For the text-containing cell, return its midpoint in (X, Y) coordinate format. 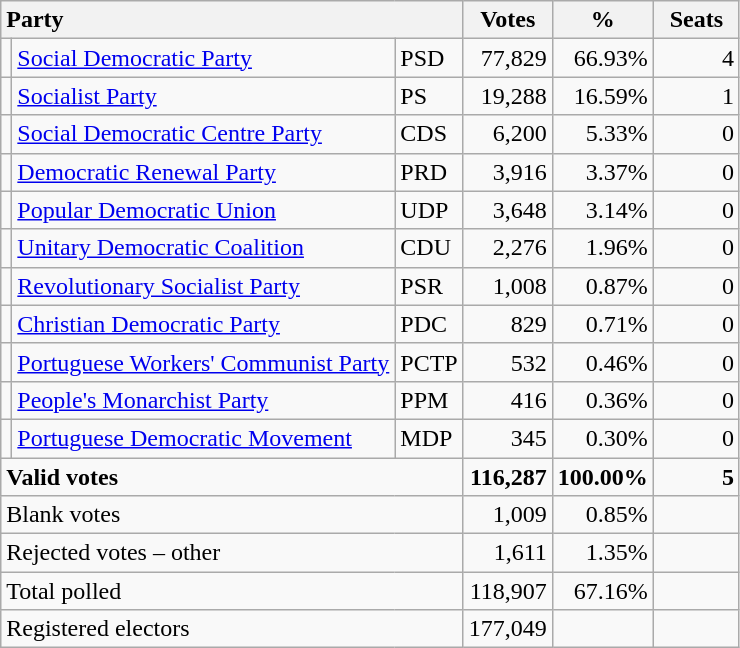
Registered electors (232, 629)
PSR (429, 286)
Blank votes (232, 515)
0.36% (602, 400)
118,907 (508, 591)
0.85% (602, 515)
1.35% (602, 553)
PCTP (429, 362)
Rejected votes – other (232, 553)
1,611 (508, 553)
177,049 (508, 629)
1,008 (508, 286)
MDP (429, 438)
PS (429, 96)
UDP (429, 210)
67.16% (602, 591)
Democratic Renewal Party (204, 172)
1 (696, 96)
PSD (429, 58)
Christian Democratic Party (204, 324)
345 (508, 438)
0.30% (602, 438)
3.14% (602, 210)
0.46% (602, 362)
16.59% (602, 96)
19,288 (508, 96)
5 (696, 477)
CDS (429, 134)
6,200 (508, 134)
Votes (508, 20)
Valid votes (232, 477)
116,287 (508, 477)
Socialist Party (204, 96)
5.33% (602, 134)
100.00% (602, 477)
1.96% (602, 248)
3.37% (602, 172)
PRD (429, 172)
2,276 (508, 248)
Social Democratic Centre Party (204, 134)
0.87% (602, 286)
66.93% (602, 58)
People's Monarchist Party (204, 400)
Total polled (232, 591)
Portuguese Workers' Communist Party (204, 362)
532 (508, 362)
77,829 (508, 58)
PDC (429, 324)
4 (696, 58)
0.71% (602, 324)
3,916 (508, 172)
3,648 (508, 210)
Unitary Democratic Coalition (204, 248)
Social Democratic Party (204, 58)
416 (508, 400)
829 (508, 324)
Revolutionary Socialist Party (204, 286)
Party (232, 20)
CDU (429, 248)
% (602, 20)
PPM (429, 400)
Portuguese Democratic Movement (204, 438)
1,009 (508, 515)
Seats (696, 20)
Popular Democratic Union (204, 210)
